Detect which cell encompasses the target text, then output its [X, Y] center coordinate. 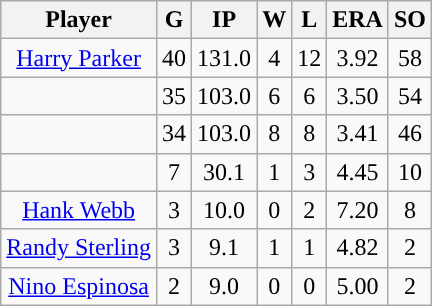
7 [174, 172]
L [310, 20]
9.1 [224, 248]
12 [310, 58]
4.82 [358, 248]
IP [224, 20]
3.92 [358, 58]
10 [410, 172]
Harry Parker [79, 58]
Hank Webb [79, 210]
9.0 [224, 286]
3.50 [358, 96]
3.41 [358, 134]
W [274, 20]
ERA [358, 20]
35 [174, 96]
SO [410, 20]
58 [410, 58]
Nino Espinosa [79, 286]
30.1 [224, 172]
54 [410, 96]
40 [174, 58]
46 [410, 134]
10.0 [224, 210]
4.45 [358, 172]
Player [79, 20]
Randy Sterling [79, 248]
7.20 [358, 210]
34 [174, 134]
G [174, 20]
5.00 [358, 286]
4 [274, 58]
131.0 [224, 58]
